Locate the cell with the specified text and output its [x, y] center coordinate. 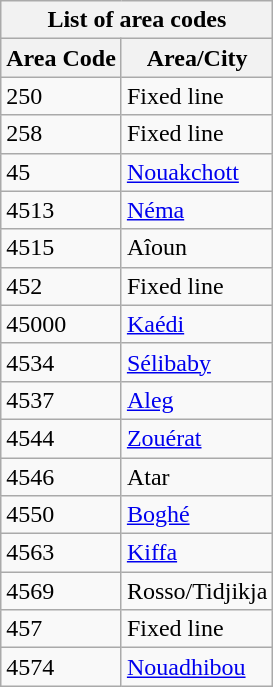
Kaédi [197, 324]
4574 [62, 667]
457 [62, 629]
Area Code [62, 58]
45000 [62, 324]
4544 [62, 438]
258 [62, 134]
4563 [62, 553]
452 [62, 286]
4515 [62, 248]
4550 [62, 515]
4534 [62, 362]
4513 [62, 210]
Aleg [197, 400]
4537 [62, 400]
Zouérat [197, 438]
Kiffa [197, 553]
Aîoun [197, 248]
Atar [197, 477]
Rosso/Tidjikja [197, 591]
Sélibaby [197, 362]
45 [62, 172]
List of area codes [137, 20]
4569 [62, 591]
Area/City [197, 58]
Boghé [197, 515]
Nouadhibou [197, 667]
250 [62, 96]
Néma [197, 210]
Nouakchott [197, 172]
4546 [62, 477]
